Scan for the cell matching the given text and deliver its [X, Y] coordinate at center. 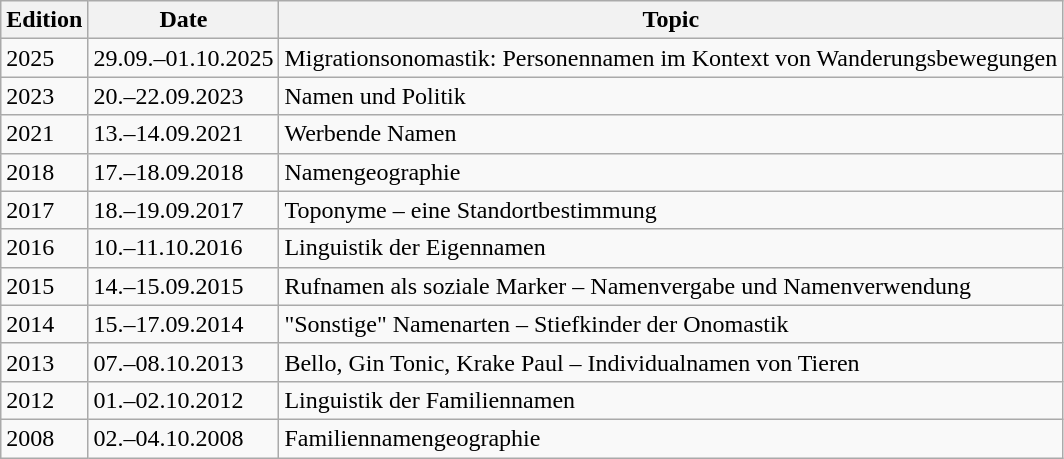
Linguistik der Eigennamen [671, 248]
"Sonstige" Namenarten – Stiefkinder der Onomastik [671, 324]
02.–04.10.2008 [184, 438]
18.–19.09.2017 [184, 210]
01.–02.10.2012 [184, 400]
Familiennamengeographie [671, 438]
Date [184, 20]
Topic [671, 20]
2021 [44, 134]
Werbende Namen [671, 134]
20.–22.09.2023 [184, 96]
2008 [44, 438]
13.–14.09.2021 [184, 134]
Namengeographie [671, 172]
2012 [44, 400]
14.–15.09.2015 [184, 286]
2023 [44, 96]
2025 [44, 58]
2015 [44, 286]
Rufnamen als soziale Marker – Namenvergabe und Namenverwendung [671, 286]
2018 [44, 172]
2017 [44, 210]
10.–11.10.2016 [184, 248]
Toponyme – eine Standortbestimmung [671, 210]
2016 [44, 248]
Migrationsonomastik: Personennamen im Kontext von Wanderungsbewegungen [671, 58]
2013 [44, 362]
29.09.–01.10.2025 [184, 58]
Bello, Gin Tonic, Krake Paul – Individualnamen von Tieren [671, 362]
Linguistik der Familiennamen [671, 400]
Edition [44, 20]
15.–17.09.2014 [184, 324]
17.–18.09.2018 [184, 172]
Namen und Politik [671, 96]
07.–08.10.2013 [184, 362]
2014 [44, 324]
